Provide the (x, y) coordinate of the cell's center where the given text is located.  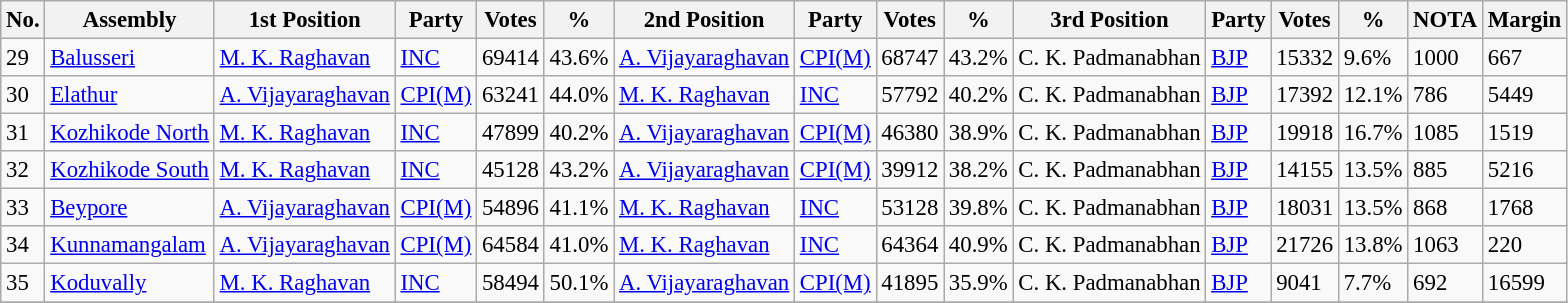
Kozhikode South (130, 170)
1063 (1446, 245)
40.9% (978, 245)
46380 (910, 133)
Balusseri (130, 58)
Beypore (130, 208)
17392 (1305, 95)
16.7% (1372, 133)
64584 (511, 245)
Margin (1525, 20)
1085 (1446, 133)
30 (23, 95)
220 (1525, 245)
9.6% (1372, 58)
53128 (910, 208)
38.9% (978, 133)
32 (23, 170)
Kunnamangalam (130, 245)
50.1% (578, 283)
1768 (1525, 208)
14155 (1305, 170)
43.6% (578, 58)
No. (23, 20)
41.1% (578, 208)
Kozhikode North (130, 133)
3rd Position (1110, 20)
9041 (1305, 283)
58494 (511, 283)
39.8% (978, 208)
5449 (1525, 95)
34 (23, 245)
33 (23, 208)
1st Position (304, 20)
885 (1446, 170)
54896 (511, 208)
NOTA (1446, 20)
29 (23, 58)
12.1% (1372, 95)
7.7% (1372, 283)
45128 (511, 170)
786 (1446, 95)
Koduvally (130, 283)
47899 (511, 133)
63241 (511, 95)
41895 (910, 283)
1000 (1446, 58)
15332 (1305, 58)
57792 (910, 95)
13.8% (1372, 245)
21726 (1305, 245)
1519 (1525, 133)
19918 (1305, 133)
667 (1525, 58)
41.0% (578, 245)
35 (23, 283)
5216 (1525, 170)
44.0% (578, 95)
Assembly (130, 20)
68747 (910, 58)
64364 (910, 245)
Elathur (130, 95)
692 (1446, 283)
39912 (910, 170)
69414 (511, 58)
16599 (1525, 283)
35.9% (978, 283)
2nd Position (704, 20)
18031 (1305, 208)
31 (23, 133)
38.2% (978, 170)
868 (1446, 208)
